Return the [x, y] coordinate for the center point of the cell that contains the specified text.  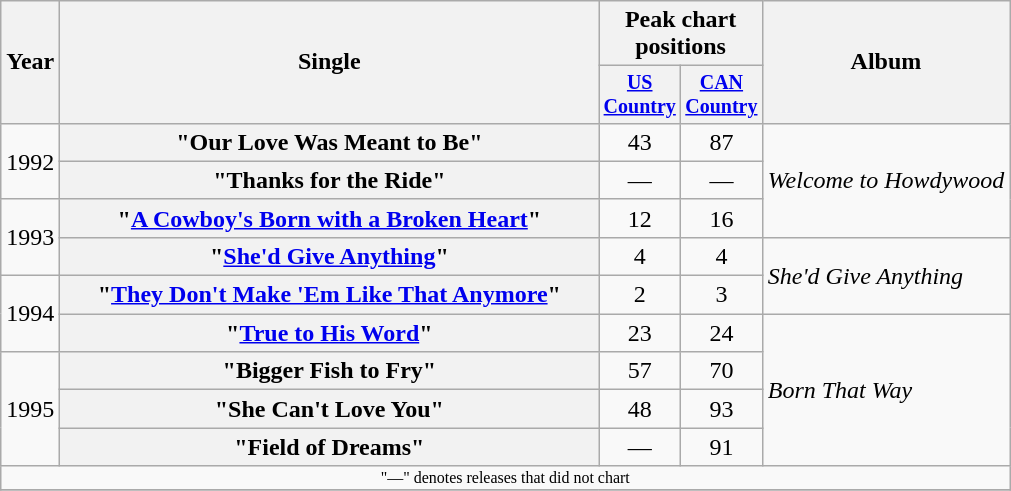
3 [722, 295]
70 [722, 371]
"She Can't Love You" [330, 409]
1995 [30, 409]
"Field of Dreams" [330, 447]
93 [722, 409]
2 [640, 295]
16 [722, 218]
"—" denotes releases that did not chart [506, 478]
"True to His Word" [330, 333]
"They Don't Make 'Em Like That Anymore" [330, 295]
"Bigger Fish to Fry" [330, 371]
43 [640, 142]
Album [886, 62]
US Country [640, 94]
12 [640, 218]
1992 [30, 161]
1994 [30, 314]
57 [640, 371]
She'd Give Anything [886, 275]
CAN Country [722, 94]
"She'd Give Anything" [330, 256]
87 [722, 142]
1993 [30, 237]
"Our Love Was Meant to Be" [330, 142]
24 [722, 333]
91 [722, 447]
Single [330, 62]
"A Cowboy's Born with a Broken Heart" [330, 218]
Peak chartpositions [680, 34]
Welcome to Howdywood [886, 180]
Born That Way [886, 390]
48 [640, 409]
"Thanks for the Ride" [330, 180]
Year [30, 62]
23 [640, 333]
